Identify which cell holds the provided text, then report its [X, Y] central coordinate. 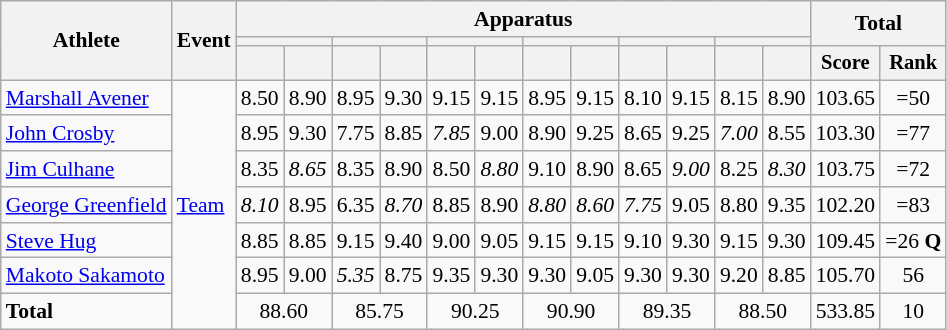
90.25 [475, 312]
Athlete [86, 40]
=77 [913, 134]
John Crosby [86, 134]
6.35 [356, 205]
10 [913, 312]
105.70 [846, 276]
109.45 [846, 241]
8.55 [787, 134]
=72 [913, 169]
Apparatus [524, 19]
Marshall Avener [86, 98]
102.20 [846, 205]
85.75 [380, 312]
533.85 [846, 312]
=50 [913, 98]
5.35 [356, 276]
8.75 [404, 276]
7.00 [739, 134]
103.30 [846, 134]
90.90 [571, 312]
8.25 [739, 169]
=26 Q [913, 241]
88.60 [284, 312]
Jim Culhane [86, 169]
88.50 [763, 312]
8.15 [739, 98]
103.65 [846, 98]
Team [204, 204]
7.85 [451, 134]
=83 [913, 205]
Makoto Sakamoto [86, 276]
8.30 [787, 169]
89.35 [667, 312]
103.75 [846, 169]
8.70 [404, 205]
9.40 [404, 241]
56 [913, 276]
Event [204, 40]
Score [846, 63]
Rank [913, 63]
Steve Hug [86, 241]
8.60 [595, 205]
George Greenfield [86, 205]
9.20 [739, 276]
